Extract the [X, Y] coordinate from the center of the cell holding the provided text.  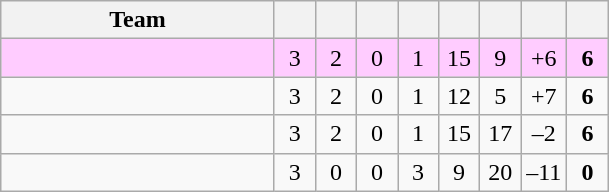
12 [460, 96]
20 [500, 172]
Team [138, 20]
–2 [544, 134]
17 [500, 134]
5 [500, 96]
+7 [544, 96]
–11 [544, 172]
+6 [544, 58]
